Find where the given text appears and provide that cell's center as (x, y) coordinate. 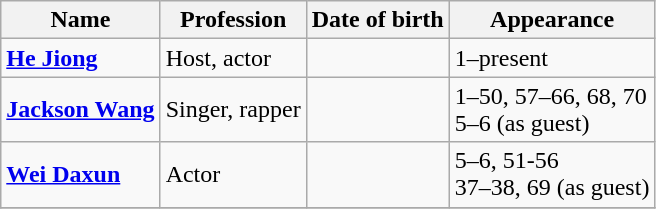
5–6, 51-5637–38, 69 (as guest) (552, 174)
1–present (552, 58)
Date of birth (378, 20)
He Jiong (80, 58)
1–50, 57–66, 68, 705–6 (as guest) (552, 110)
Host, actor (233, 58)
Jackson Wang (80, 110)
Name (80, 20)
Actor (233, 174)
Profession (233, 20)
Appearance (552, 20)
Singer, rapper (233, 110)
Wei Daxun (80, 174)
